Capture the cell that displays the provided text and extract its [x, y] central coordinate. 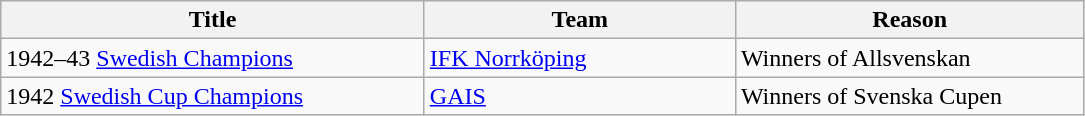
Title [213, 20]
Reason [910, 20]
Team [580, 20]
Winners of Allsvenskan [910, 58]
Winners of Svenska Cupen [910, 96]
IFK Norrköping [580, 58]
GAIS [580, 96]
1942–43 Swedish Champions [213, 58]
1942 Swedish Cup Champions [213, 96]
